Provide the (X, Y) coordinate of the cell's center where the given text is located.  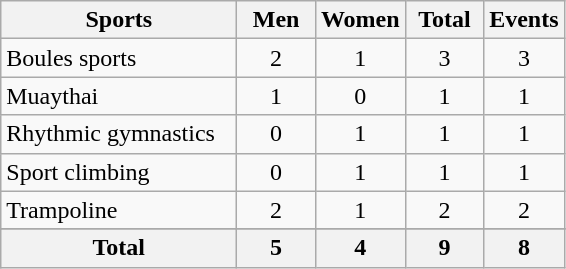
8 (524, 248)
4 (360, 248)
Sports (119, 20)
Rhythmic gymnastics (119, 134)
Muaythai (119, 96)
Sport climbing (119, 172)
Men (276, 20)
9 (444, 248)
Boules sports (119, 58)
5 (276, 248)
Trampoline (119, 210)
Events (524, 20)
Women (360, 20)
